Search for the cell housing the specified text and yield its (x, y) center coordinate. 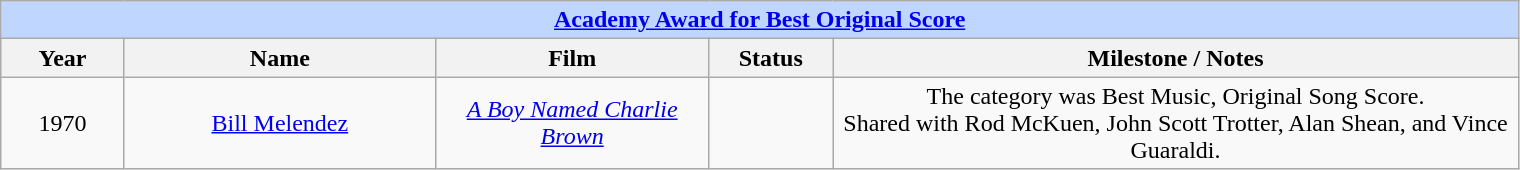
Status (771, 58)
The category was Best Music, Original Song Score.Shared with Rod McKuen, John Scott Trotter, Alan Shean, and Vince Guaraldi. (1175, 123)
A Boy Named Charlie Brown (572, 123)
Name (280, 58)
Film (572, 58)
Year (63, 58)
Milestone / Notes (1175, 58)
1970 (63, 123)
Bill Melendez (280, 123)
Academy Award for Best Original Score (760, 20)
